Output the [x, y] coordinate of the center of the cell containing the given text.  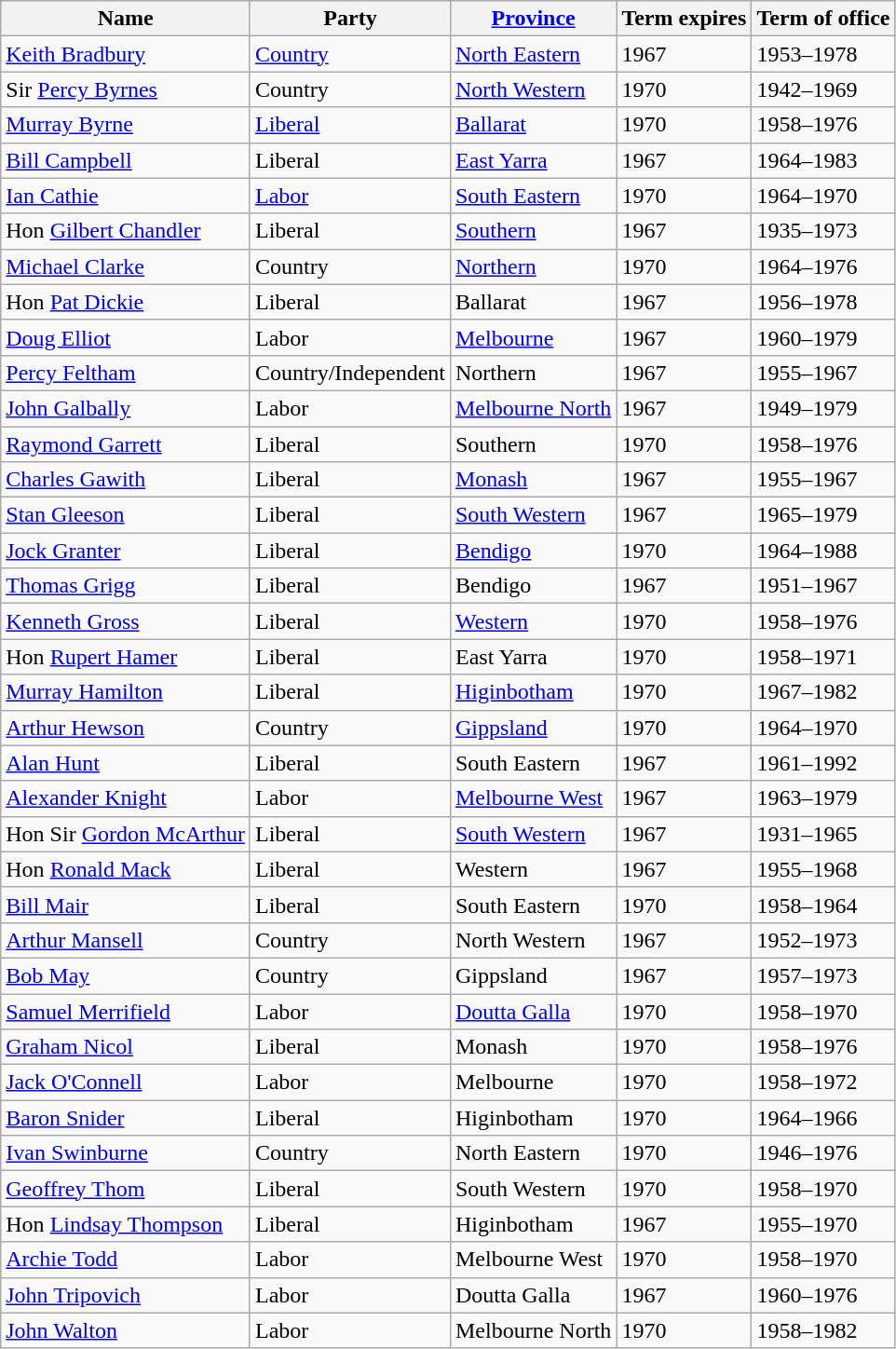
1967–1982 [823, 692]
1961–1992 [823, 763]
Arthur Hewson [126, 728]
1964–1976 [823, 266]
Country/Independent [350, 373]
1960–1979 [823, 337]
Baron Snider [126, 1118]
1964–1983 [823, 160]
1964–1988 [823, 551]
Charles Gawith [126, 480]
Term expires [684, 19]
Bob May [126, 975]
Stan Gleeson [126, 515]
Hon Ronald Mack [126, 869]
Sir Percy Byrnes [126, 89]
John Tripovich [126, 1295]
1956–1978 [823, 302]
Hon Gilbert Chandler [126, 231]
1951–1967 [823, 586]
1958–1964 [823, 905]
1942–1969 [823, 89]
Percy Feltham [126, 373]
Bill Campbell [126, 160]
John Galbally [126, 408]
Name [126, 19]
1957–1973 [823, 975]
Graham Nicol [126, 1047]
Kenneth Gross [126, 621]
1931–1965 [823, 834]
Hon Sir Gordon McArthur [126, 834]
1965–1979 [823, 515]
Raymond Garrett [126, 444]
Term of office [823, 19]
Alexander Knight [126, 798]
Murray Hamilton [126, 692]
1958–1972 [823, 1083]
Murray Byrne [126, 125]
Jock Granter [126, 551]
Arthur Mansell [126, 940]
1955–1970 [823, 1224]
Keith Bradbury [126, 54]
Michael Clarke [126, 266]
Archie Todd [126, 1260]
1955–1968 [823, 869]
Jack O'Connell [126, 1083]
Ian Cathie [126, 196]
1963–1979 [823, 798]
1946–1976 [823, 1153]
Doug Elliot [126, 337]
1935–1973 [823, 231]
Geoffrey Thom [126, 1189]
1949–1979 [823, 408]
Bill Mair [126, 905]
John Walton [126, 1330]
Hon Rupert Hamer [126, 657]
Hon Lindsay Thompson [126, 1224]
Alan Hunt [126, 763]
1958–1971 [823, 657]
Province [533, 19]
Thomas Grigg [126, 586]
Party [350, 19]
Ivan Swinburne [126, 1153]
1952–1973 [823, 940]
1953–1978 [823, 54]
1960–1976 [823, 1295]
Samuel Merrifield [126, 1011]
Hon Pat Dickie [126, 302]
1964–1966 [823, 1118]
1958–1982 [823, 1330]
